From the cell containing the given text, extract its center point as [X, Y] coordinate. 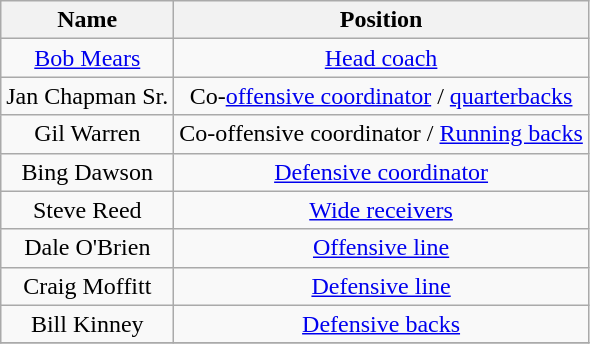
Co-offensive coordinator / Running backs [382, 134]
Steve Reed [88, 210]
Bing Dawson [88, 172]
Defensive line [382, 286]
Head coach [382, 58]
Dale O'Brien [88, 248]
Defensive coordinator [382, 172]
Co-offensive coordinator / quarterbacks [382, 96]
Craig Moffitt [88, 286]
Defensive backs [382, 324]
Name [88, 20]
Offensive line [382, 248]
Bob Mears [88, 58]
Position [382, 20]
Jan Chapman Sr. [88, 96]
Gil Warren [88, 134]
Bill Kinney [88, 324]
Wide receivers [382, 210]
